Pinpoint the cell where the given text exists, returning its [x, y] midpoint coordinate. 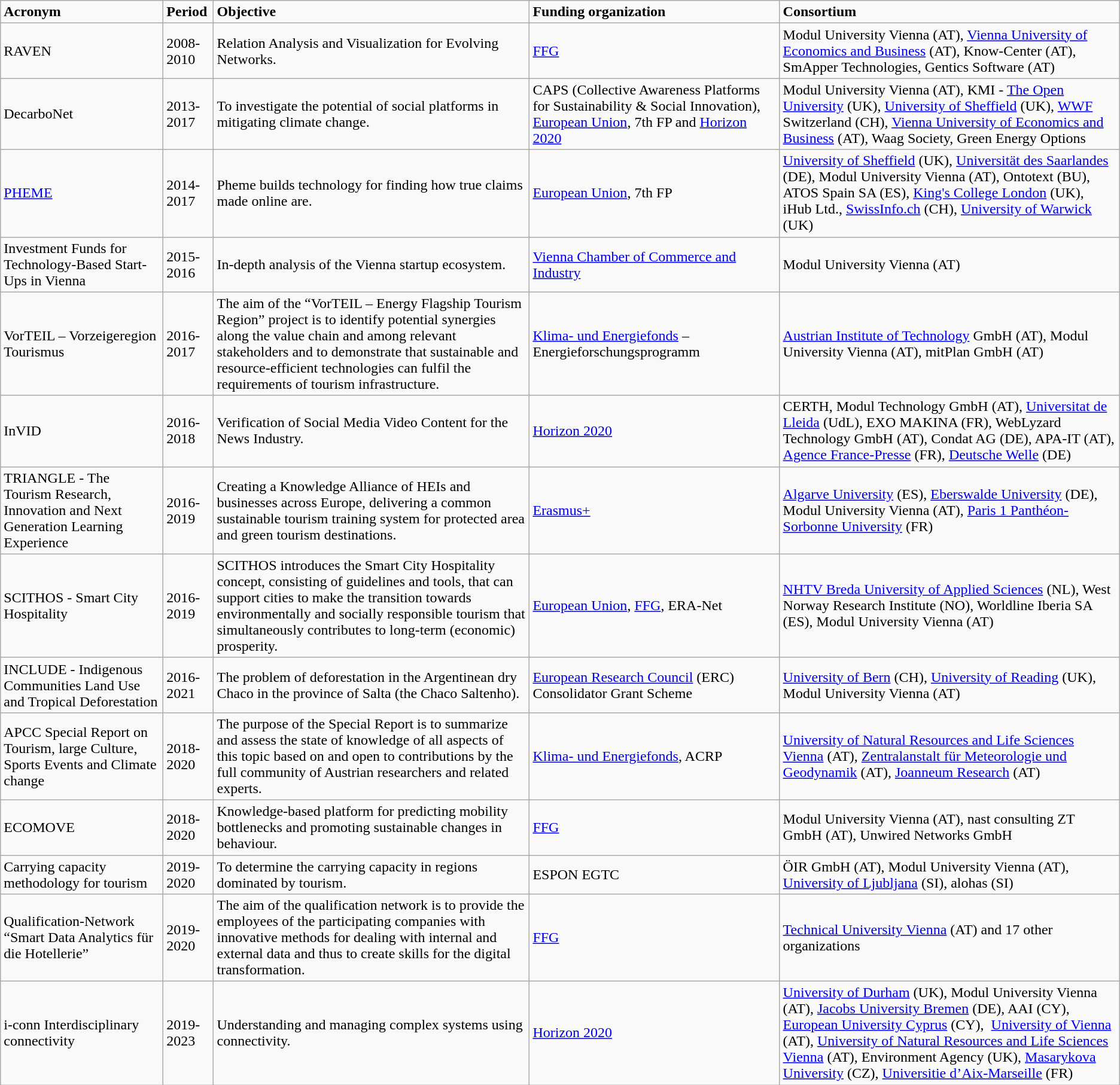
2016-2018 [188, 431]
Understanding and managing complex systems using connectivity. [372, 1034]
ÖIR GmbH (AT), Modul University Vienna (AT), University of Ljubljana (SI), alohas (SI) [949, 874]
SCITHOS - Smart City Hospitality [82, 605]
2016-2021 [188, 685]
Verification of Social Media Video Content for the News Industry. [372, 431]
Investment Funds for Technology-Based Start-Ups in Vienna [82, 264]
2014-2017 [188, 193]
TRIANGLE - The Tourism Research, Innovation and Next Generation Learning Experience [82, 510]
Period [188, 12]
Funding organization [655, 12]
To determine the carrying capacity in regions dominated by tourism. [372, 874]
In-depth analysis of the Vienna startup ecosystem. [372, 264]
ECOMOVE [82, 827]
INCLUDE - Indigenous Communities Land Use and Tropical Deforestation [82, 685]
2019-2023 [188, 1034]
2015-2016 [188, 264]
Acronym [82, 12]
ESPON EGTC [655, 874]
InVID [82, 431]
Modul University Vienna (AT), Vienna University of Economics and Business (AT), Know-Center (AT), SmApper Technologies, Gentics Software (AT) [949, 51]
Vienna Chamber of Commerce and Industry [655, 264]
Consortium [949, 12]
Relation Analysis and Visualization for Evolving Networks. [372, 51]
i-conn Interdisciplinary connectivity [82, 1034]
Modul University Vienna (AT), nast consulting ZT GmbH (AT), Unwired Networks GmbH [949, 827]
University of Bern (CH), University of Reading (UK), Modul University Vienna (AT) [949, 685]
The problem of deforestation in the Argentinean dry Chaco in the province of Salta (the Chaco Saltenho). [372, 685]
Klima- und Energiefonds – Energieforschungsprogramm [655, 343]
European Union, 7th FP [655, 193]
Modul University Vienna (AT) [949, 264]
Erasmus+ [655, 510]
Objective [372, 12]
Klima- und Energiefonds, ACRP [655, 756]
Carrying capacity methodology for tourism [82, 874]
VorTEIL – Vorzeigeregion Tourismus [82, 343]
PHEME [82, 193]
2016-2017 [188, 343]
DecarboNet [82, 114]
European Union, FFG, ERA-Net [655, 605]
Algarve University (ES), Eberswalde University (DE), Modul University Vienna (AT), Paris 1 Panthéon-Sorbonne University (FR) [949, 510]
Qualification-Network “Smart Data Analytics für die Hotellerie” [82, 938]
2008-2010 [188, 51]
NHTV Breda University of Applied Sciences (NL), West Norway Research Institute (NO), Worldline Iberia SA (ES), Modul University Vienna (AT) [949, 605]
Pheme builds technology for finding how true claims made online are. [372, 193]
APCC Special Report on Tourism, large Culture, Sports Events and Climate change [82, 756]
University of Natural Resources and Life Sciences Vienna (AT), Zentralanstalt für Meteorologie und Geodynamik (AT), Joanneum Research (AT) [949, 756]
Knowledge-based platform for predicting mobility bottlenecks and promoting sustainable changes in behaviour. [372, 827]
To investigate the potential of social platforms in mitigating climate change. [372, 114]
CAPS (Collective Awareness Platforms for Sustainability & Social Innovation), European Union, 7th FP and Horizon 2020 [655, 114]
Technical University Vienna (AT) and 17 other organizations [949, 938]
RAVEN [82, 51]
Austrian Institute of Technology GmbH (AT), Modul University Vienna (AT), mitPlan GmbH (AT) [949, 343]
2013-2017 [188, 114]
European Research Council (ERC) Consolidator Grant Scheme [655, 685]
